Return [X, Y] of the center of cell containing provided text 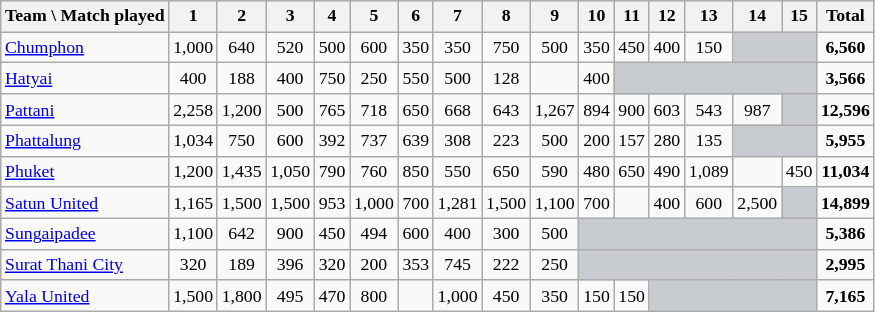
157 [632, 140]
987 [758, 110]
7,165 [846, 296]
1,034 [194, 140]
15 [800, 16]
Surat Thani City [85, 264]
718 [374, 110]
10 [596, 16]
Chumphon [85, 48]
2,995 [846, 264]
2,258 [194, 110]
953 [332, 202]
Total [846, 16]
495 [290, 296]
3,566 [846, 78]
222 [506, 264]
396 [290, 264]
353 [416, 264]
12 [666, 16]
850 [416, 172]
11,034 [846, 172]
4 [332, 16]
894 [596, 110]
494 [374, 234]
11 [632, 16]
760 [374, 172]
543 [708, 110]
280 [666, 140]
9 [554, 16]
5 [374, 16]
6 [416, 16]
188 [242, 78]
14 [758, 16]
603 [666, 110]
790 [332, 172]
470 [332, 296]
520 [290, 48]
1,281 [458, 202]
800 [374, 296]
737 [374, 140]
640 [242, 48]
12,596 [846, 110]
490 [666, 172]
Pattani [85, 110]
8 [506, 16]
1,435 [242, 172]
300 [506, 234]
Phuket [85, 172]
308 [458, 140]
1,800 [242, 296]
223 [506, 140]
7 [458, 16]
135 [708, 140]
128 [506, 78]
590 [554, 172]
643 [506, 110]
Team \ Match played [85, 16]
1,089 [708, 172]
2 [242, 16]
13 [708, 16]
1 [194, 16]
1,165 [194, 202]
Satun United [85, 202]
642 [242, 234]
6,560 [846, 48]
3 [290, 16]
1,050 [290, 172]
1,267 [554, 110]
668 [458, 110]
639 [416, 140]
Sungaipadee [85, 234]
5,955 [846, 140]
765 [332, 110]
Phattalung [85, 140]
745 [458, 264]
392 [332, 140]
480 [596, 172]
189 [242, 264]
2,500 [758, 202]
Yala United [85, 296]
Hatyai [85, 78]
5,386 [846, 234]
14,899 [846, 202]
